Return the (X, Y) coordinate for the center point of the cell that contains the specified text.  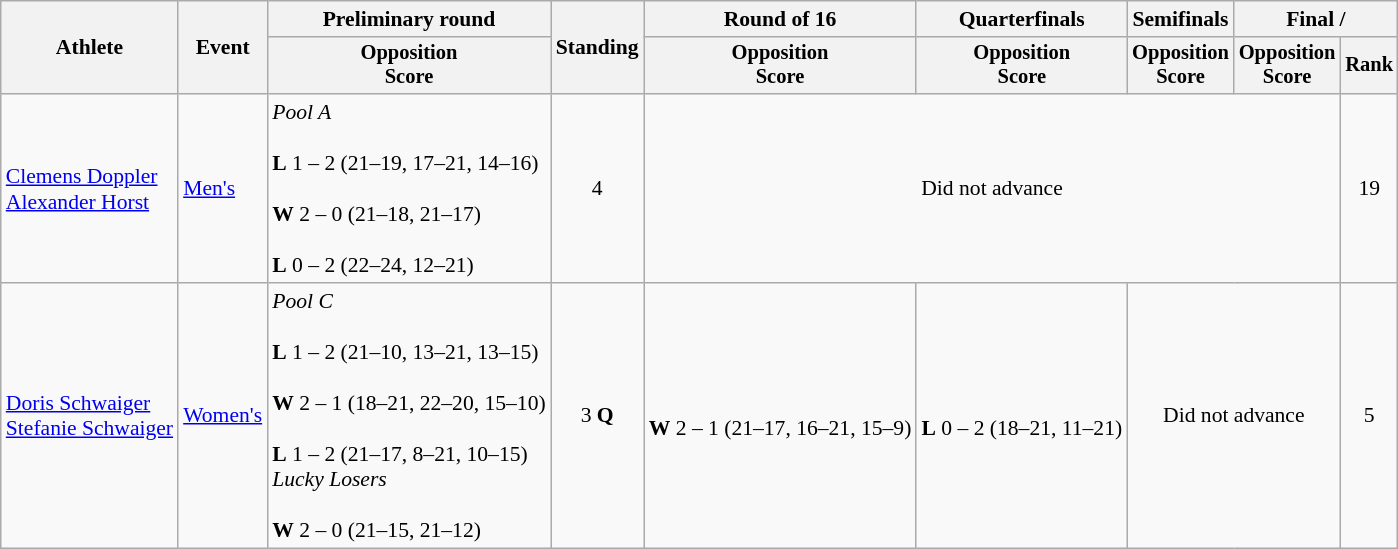
Event (222, 48)
Quarterfinals (1022, 19)
L 0 – 2 (18–21, 11–21) (1022, 416)
Athlete (90, 48)
W 2 – 1 (21–17, 16–21, 15–9) (780, 416)
4 (598, 188)
Standing (598, 48)
19 (1369, 188)
Round of 16 (780, 19)
Women's (222, 416)
Doris SchwaigerStefanie Schwaiger (90, 416)
Pool CL 1 – 2 (21–10, 13–21, 13–15)W 2 – 1 (18–21, 22–20, 15–10)L 1 – 2 (21–17, 8–21, 10–15)Lucky LosersW 2 – 0 (21–15, 21–12) (409, 416)
Semifinals (1180, 19)
Clemens DopplerAlexander Horst (90, 188)
Men's (222, 188)
Final / (1316, 19)
Preliminary round (409, 19)
Pool A L 1 – 2 (21–19, 17–21, 14–16)W 2 – 0 (21–18, 21–17)L 0 – 2 (22–24, 12–21) (409, 188)
5 (1369, 416)
Rank (1369, 66)
3 Q (598, 416)
